Extract the (x, y) coordinate from the center of the cell holding the provided text.  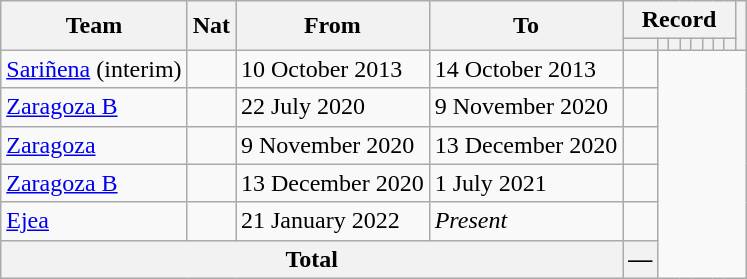
Team (94, 26)
— (640, 259)
Ejea (94, 221)
Nat (211, 26)
Sariñena (interim) (94, 69)
10 October 2013 (333, 69)
21 January 2022 (333, 221)
14 October 2013 (526, 69)
Record (679, 20)
To (526, 26)
Total (312, 259)
1 July 2021 (526, 183)
22 July 2020 (333, 107)
Present (526, 221)
From (333, 26)
Zaragoza (94, 145)
